Extract the [x, y] coordinate from the center of the cell holding the provided text.  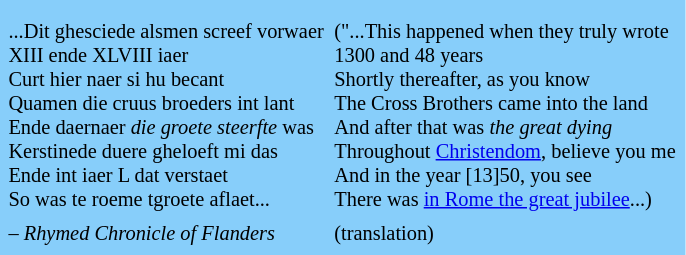
(translation) [506, 234]
– Rhymed Chronicle of Flanders [166, 234]
